Search for the cell housing the specified text and yield its (X, Y) center coordinate. 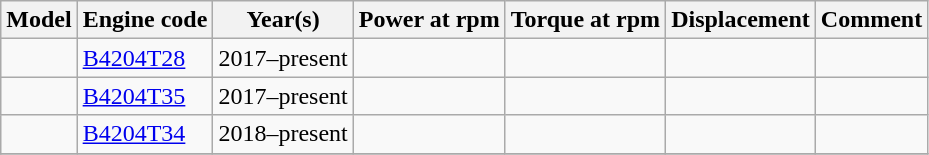
Comment (871, 20)
B4204T28 (145, 58)
B4204T34 (145, 134)
Power at rpm (429, 20)
B4204T35 (145, 96)
Engine code (145, 20)
2018–present (283, 134)
Displacement (741, 20)
Model (39, 20)
Year(s) (283, 20)
Torque at rpm (585, 20)
